Pinpoint the cell where the given text exists, returning its [x, y] midpoint coordinate. 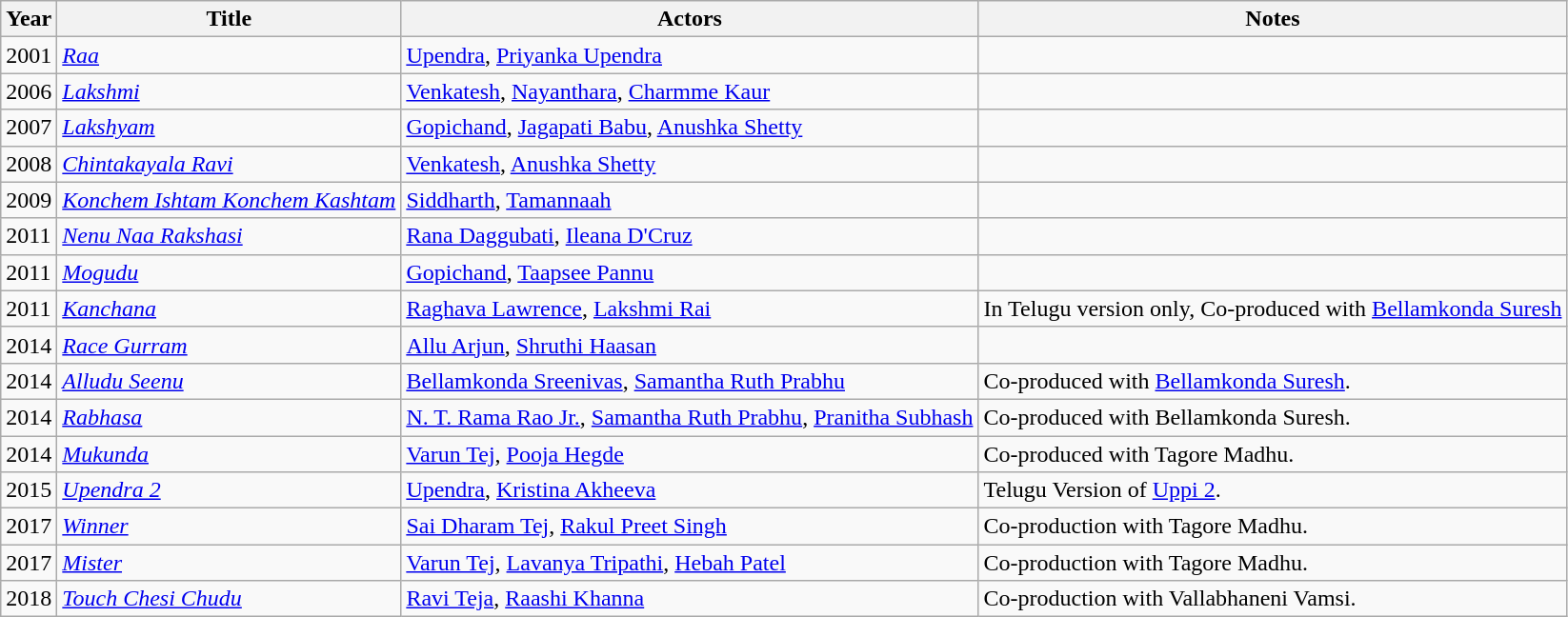
Alludu Seenu [229, 381]
Gopichand, Taapsee Pannu [690, 272]
Rabhasa [229, 417]
2015 [29, 490]
Ravi Teja, Raashi Khanna [690, 599]
2007 [29, 128]
Mogudu [229, 272]
Bellamkonda Sreenivas, Samantha Ruth Prabhu [690, 381]
Siddharth, Tamannaah [690, 200]
Gopichand, Jagapati Babu, Anushka Shetty [690, 128]
Allu Arjun, Shruthi Haasan [690, 345]
Upendra 2 [229, 490]
Varun Tej, Lavanya Tripathi, Hebah Patel [690, 563]
Sai Dharam Tej, Rakul Preet Singh [690, 527]
N. T. Rama Rao Jr., Samantha Ruth Prabhu, Pranitha Subhash [690, 417]
Konchem Ishtam Konchem Kashtam [229, 200]
2006 [29, 91]
Year [29, 19]
Upendra, Kristina Akheeva [690, 490]
Lakshyam [229, 128]
Lakshmi [229, 91]
Actors [690, 19]
Mukunda [229, 454]
Co-production with Vallabhaneni Vamsi. [1273, 599]
Rana Daggubati, Ileana D'Cruz [690, 236]
Winner [229, 527]
2009 [29, 200]
Telugu Version of Uppi 2. [1273, 490]
Race Gurram [229, 345]
Venkatesh, Anushka Shetty [690, 164]
Nenu Naa Rakshasi [229, 236]
Upendra, Priyanka Upendra [690, 55]
Touch Chesi Chudu [229, 599]
Mister [229, 563]
2018 [29, 599]
2008 [29, 164]
Raa [229, 55]
Varun Tej, Pooja Hegde [690, 454]
2001 [29, 55]
Venkatesh, Nayanthara, Charmme Kaur [690, 91]
In Telugu version only, Co-produced with Bellamkonda Suresh [1273, 308]
Raghava Lawrence, Lakshmi Rai [690, 308]
Notes [1273, 19]
Chintakayala Ravi [229, 164]
Title [229, 19]
Co-produced with Tagore Madhu. [1273, 454]
Kanchana [229, 308]
